Return the (X, Y) coordinate for the center point of the cell that contains the specified text.  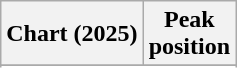
Chart (2025) (72, 34)
Peakposition (189, 34)
